Pinpoint the cell where the given text exists, returning its [X, Y] midpoint coordinate. 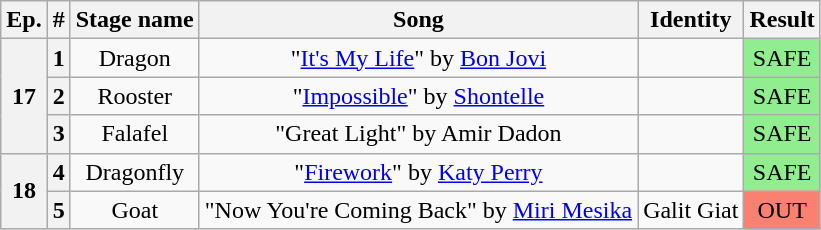
Ep. [24, 20]
17 [24, 96]
"Firework" by Katy Perry [418, 172]
2 [58, 96]
"Impossible" by Shontelle [418, 96]
"Now You're Coming Back" by Miri Mesika [418, 210]
Galit Giat [691, 210]
Goat [134, 210]
# [58, 20]
"It's My Life" by Bon Jovi [418, 58]
4 [58, 172]
"Great Light" by Amir Dadon [418, 134]
Song [418, 20]
Dragon [134, 58]
Stage name [134, 20]
5 [58, 210]
Rooster [134, 96]
18 [24, 191]
Dragonfly [134, 172]
Identity [691, 20]
1 [58, 58]
3 [58, 134]
Falafel [134, 134]
Result [782, 20]
OUT [782, 210]
